From the cell containing the given text, extract its center point as (x, y) coordinate. 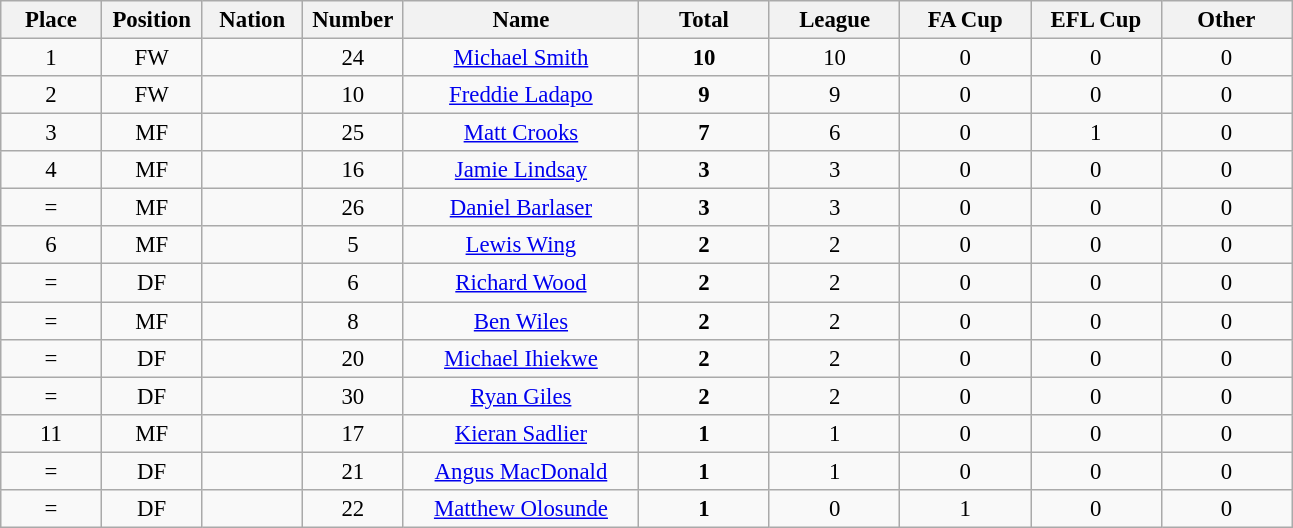
30 (354, 396)
League (834, 20)
FA Cup (966, 20)
20 (354, 358)
Michael Smith (521, 58)
Ben Wiles (521, 321)
Matthew Olosunde (521, 509)
Daniel Barlaser (521, 208)
Kieran Sadlier (521, 433)
Matt Crooks (521, 133)
EFL Cup (1096, 20)
21 (354, 471)
8 (354, 321)
24 (354, 58)
Freddie Ladapo (521, 95)
Other (1226, 20)
Angus MacDonald (521, 471)
17 (354, 433)
Ryan Giles (521, 396)
Jamie Lindsay (521, 170)
Richard Wood (521, 283)
Name (521, 20)
16 (354, 170)
Position (152, 20)
Number (354, 20)
Michael Ihiekwe (521, 358)
11 (52, 433)
5 (354, 245)
Nation (252, 20)
4 (52, 170)
Lewis Wing (521, 245)
Place (52, 20)
26 (354, 208)
25 (354, 133)
22 (354, 509)
7 (704, 133)
Total (704, 20)
